Search for the cell housing the specified text and yield its [x, y] center coordinate. 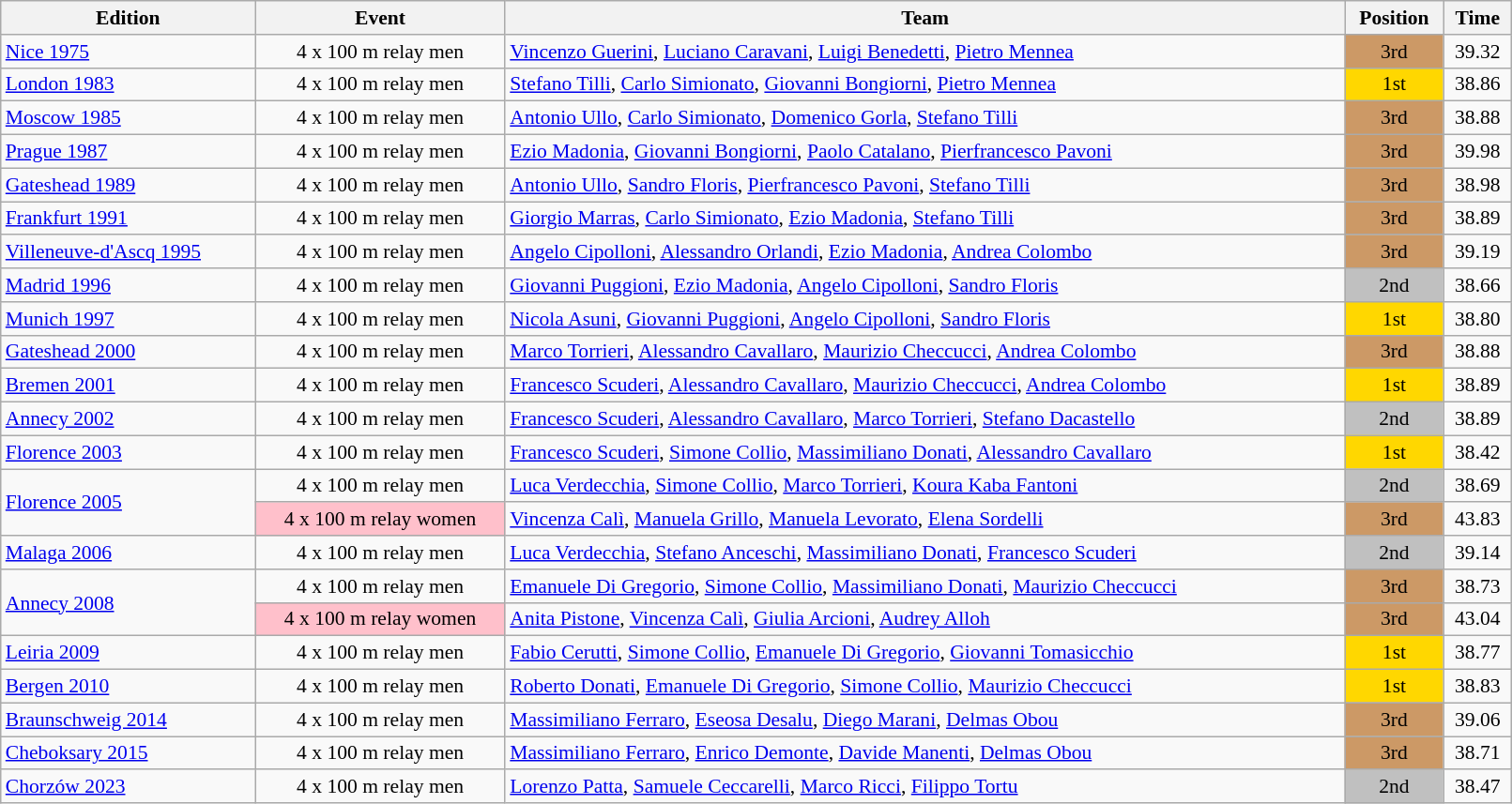
38.86 [1477, 84]
Chorzów 2023 [128, 787]
39.98 [1477, 152]
Time [1477, 18]
Marco Torrieri, Alessandro Cavallaro, Maurizio Checcucci, Andrea Colombo [925, 352]
Giorgio Marras, Carlo Simionato, Ezio Madonia, Stefano Tilli [925, 219]
38.42 [1477, 452]
Luca Verdecchia, Stefano Anceschi, Massimiliano Donati, Francesco Scuderi [925, 553]
39.14 [1477, 553]
Ezio Madonia, Giovanni Bongiorni, Paolo Catalano, Pierfrancesco Pavoni [925, 152]
Fabio Cerutti, Simone Collio, Emanuele Di Gregorio, Giovanni Tomasicchio [925, 653]
Munich 1997 [128, 319]
Bergen 2010 [128, 687]
Stefano Tilli, Carlo Simionato, Giovanni Bongiorni, Pietro Mennea [925, 84]
Bremen 2001 [128, 386]
Nice 1975 [128, 52]
Angelo Cipolloni, Alessandro Orlandi, Ezio Madonia, Andrea Colombo [925, 252]
Malaga 2006 [128, 553]
Luca Verdecchia, Simone Collio, Marco Torrieri, Koura Kaba Fantoni [925, 486]
Vincenza Calì, Manuela Grillo, Manuela Levorato, Elena Sordelli [925, 520]
Antonio Ullo, Carlo Simionato, Domenico Gorla, Stefano Tilli [925, 118]
Florence 2005 [128, 503]
London 1983 [128, 84]
39.19 [1477, 252]
38.66 [1477, 285]
Giovanni Puggioni, Ezio Madonia, Angelo Cipolloni, Sandro Floris [925, 285]
Moscow 1985 [128, 118]
Frankfurt 1991 [128, 219]
Massimiliano Ferraro, Eseosa Desalu, Diego Marani, Delmas Obou [925, 720]
43.83 [1477, 520]
Madrid 1996 [128, 285]
Annecy 2002 [128, 419]
43.04 [1477, 619]
Francesco Scuderi, Simone Collio, Massimiliano Donati, Alessandro Cavallaro [925, 452]
Anita Pistone, Vincenza Calì, Giulia Arcioni, Audrey Alloh [925, 619]
Vincenzo Guerini, Luciano Caravani, Luigi Benedetti, Pietro Mennea [925, 52]
38.80 [1477, 319]
Prague 1987 [128, 152]
Cheboksary 2015 [128, 753]
38.47 [1477, 787]
Annecy 2008 [128, 602]
38.73 [1477, 586]
Lorenzo Patta, Samuele Ceccarelli, Marco Ricci, Filippo Tortu [925, 787]
Team [925, 18]
Position [1395, 18]
38.69 [1477, 486]
Gateshead 2000 [128, 352]
Massimiliano Ferraro, Enrico Demonte, Davide Manenti, Delmas Obou [925, 753]
Roberto Donati, Emanuele Di Gregorio, Simone Collio, Maurizio Checcucci [925, 687]
Villeneuve-d'Ascq 1995 [128, 252]
39.06 [1477, 720]
Nicola Asuni, Giovanni Puggioni, Angelo Cipolloni, Sandro Floris [925, 319]
Antonio Ullo, Sandro Floris, Pierfrancesco Pavoni, Stefano Tilli [925, 185]
Event [380, 18]
38.71 [1477, 753]
39.32 [1477, 52]
38.98 [1477, 185]
Francesco Scuderi, Alessandro Cavallaro, Marco Torrieri, Stefano Dacastello [925, 419]
Gateshead 1989 [128, 185]
Francesco Scuderi, Alessandro Cavallaro, Maurizio Checcucci, Andrea Colombo [925, 386]
Florence 2003 [128, 452]
Leiria 2009 [128, 653]
38.83 [1477, 687]
38.77 [1477, 653]
Edition [128, 18]
Emanuele Di Gregorio, Simone Collio, Massimiliano Donati, Maurizio Checcucci [925, 586]
Braunschweig 2014 [128, 720]
